Find where the given text appears and provide that cell's center as [X, Y] coordinate. 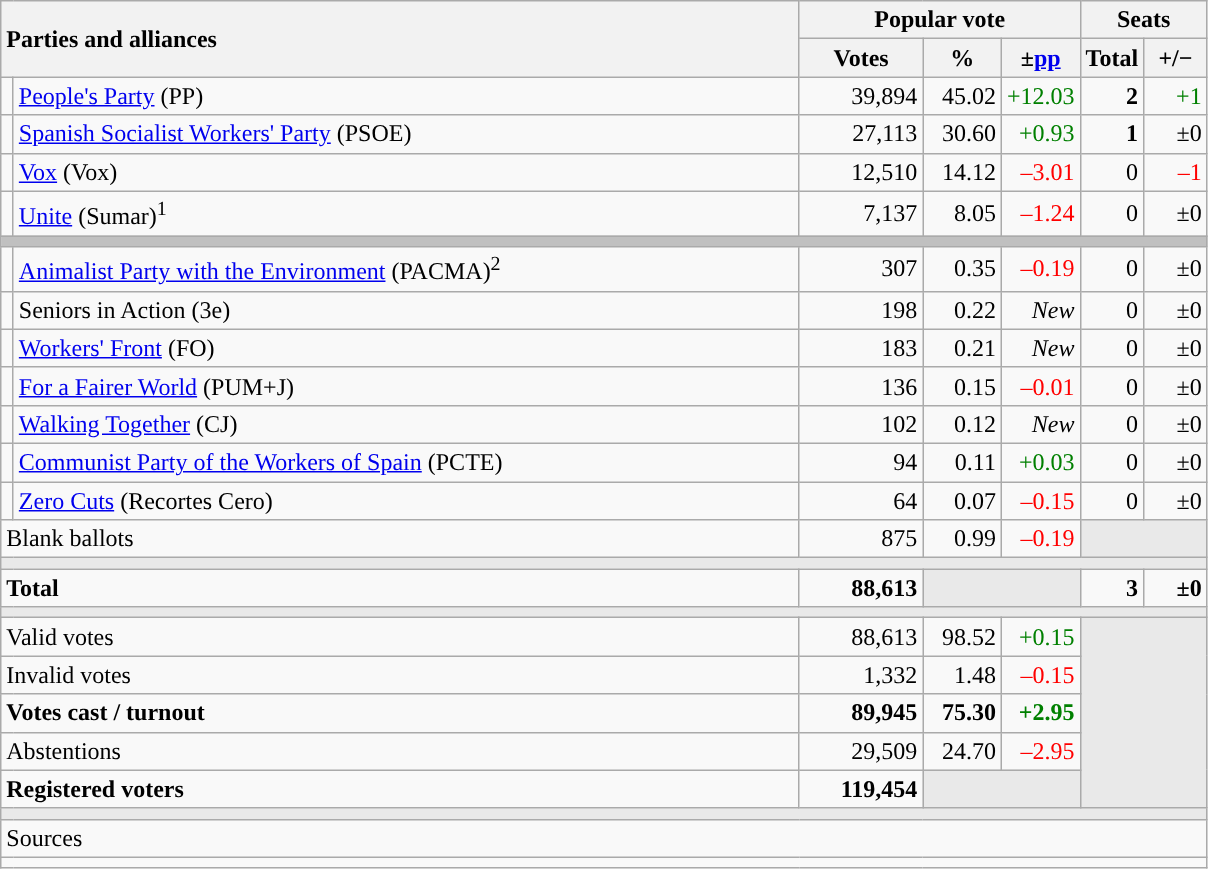
Registered voters [400, 789]
Valid votes [400, 637]
–3.01 [1040, 172]
8.05 [962, 214]
307 [861, 270]
+12.03 [1040, 96]
183 [861, 348]
±pp [1040, 58]
Votes [861, 58]
–1.24 [1040, 214]
0.35 [962, 270]
94 [861, 462]
Seats [1144, 20]
0.12 [962, 424]
Walking Together (CJ) [406, 424]
119,454 [861, 789]
+1 [1176, 96]
Seniors in Action (3e) [406, 310]
0.21 [962, 348]
% [962, 58]
+0.03 [1040, 462]
0.15 [962, 386]
Sources [604, 838]
Vox (Vox) [406, 172]
Spanish Socialist Workers' Party (PSOE) [406, 134]
+/− [1176, 58]
3 [1112, 588]
2 [1112, 96]
27,113 [861, 134]
People's Party (PP) [406, 96]
Zero Cuts (Recortes Cero) [406, 501]
Unite (Sumar)1 [406, 214]
Workers' Front (FO) [406, 348]
875 [861, 539]
89,945 [861, 713]
12,510 [861, 172]
1 [1112, 134]
198 [861, 310]
0.07 [962, 501]
+0.15 [1040, 637]
39,894 [861, 96]
–0.01 [1040, 386]
75.30 [962, 713]
+0.93 [1040, 134]
29,509 [861, 751]
Animalist Party with the Environment (PACMA)2 [406, 270]
–1 [1176, 172]
64 [861, 501]
0.11 [962, 462]
Invalid votes [400, 675]
45.02 [962, 96]
98.52 [962, 637]
102 [861, 424]
7,137 [861, 214]
+2.95 [1040, 713]
Communist Party of the Workers of Spain (PCTE) [406, 462]
For a Fairer World (PUM+J) [406, 386]
–2.95 [1040, 751]
Popular vote [940, 20]
0.99 [962, 539]
0.22 [962, 310]
14.12 [962, 172]
1.48 [962, 675]
Blank ballots [400, 539]
Votes cast / turnout [400, 713]
1,332 [861, 675]
Abstentions [400, 751]
24.70 [962, 751]
30.60 [962, 134]
136 [861, 386]
Parties and alliances [400, 39]
